Return [x, y] of the center of cell containing provided text 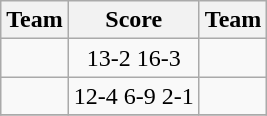
12-4 6-9 2-1 [134, 96]
13-2 16-3 [134, 58]
Score [134, 20]
